Scan for the cell matching the given text and deliver its [x, y] coordinate at center. 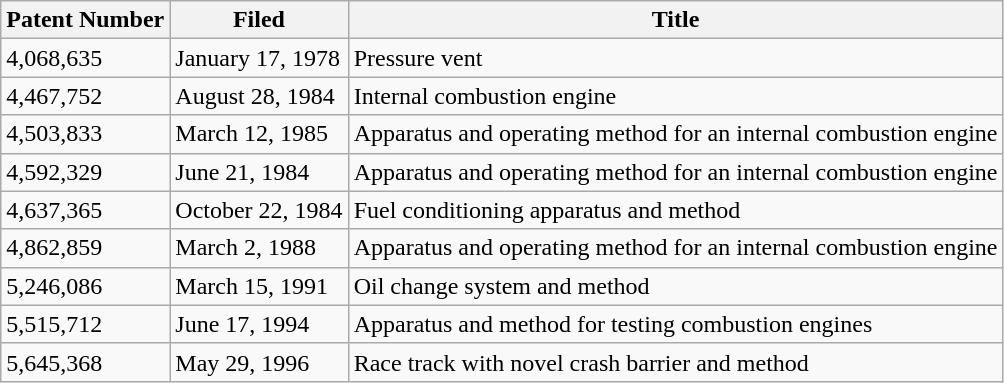
5,515,712 [86, 324]
Fuel conditioning apparatus and method [676, 210]
Apparatus and method for testing combustion engines [676, 324]
Internal combustion engine [676, 96]
4,503,833 [86, 134]
Filed [259, 20]
4,068,635 [86, 58]
October 22, 1984 [259, 210]
March 2, 1988 [259, 248]
August 28, 1984 [259, 96]
5,645,368 [86, 362]
4,467,752 [86, 96]
4,862,859 [86, 248]
Oil change system and method [676, 286]
January 17, 1978 [259, 58]
May 29, 1996 [259, 362]
4,637,365 [86, 210]
Patent Number [86, 20]
Title [676, 20]
June 17, 1994 [259, 324]
Pressure vent [676, 58]
March 12, 1985 [259, 134]
June 21, 1984 [259, 172]
4,592,329 [86, 172]
5,246,086 [86, 286]
Race track with novel crash barrier and method [676, 362]
March 15, 1991 [259, 286]
